Return the (x, y) coordinate for the center point of the cell that contains the specified text.  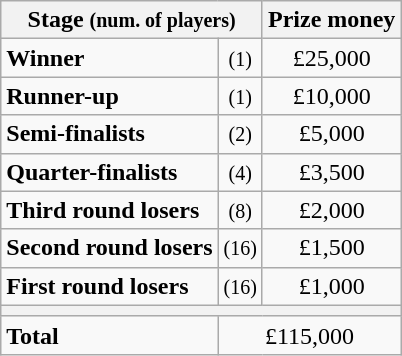
£25,000 (331, 58)
Quarter-finalists (110, 172)
(2) (240, 134)
£1,000 (331, 286)
(4) (240, 172)
£5,000 (331, 134)
Winner (110, 58)
Stage (num. of players) (132, 20)
£115,000 (310, 335)
Prize money (331, 20)
First round losers (110, 286)
Total (110, 335)
£2,000 (331, 210)
£10,000 (331, 96)
£1,500 (331, 248)
Runner-up (110, 96)
Second round losers (110, 248)
(8) (240, 210)
£3,500 (331, 172)
Semi-finalists (110, 134)
Third round losers (110, 210)
